Return (x, y) of the center of cell containing provided text 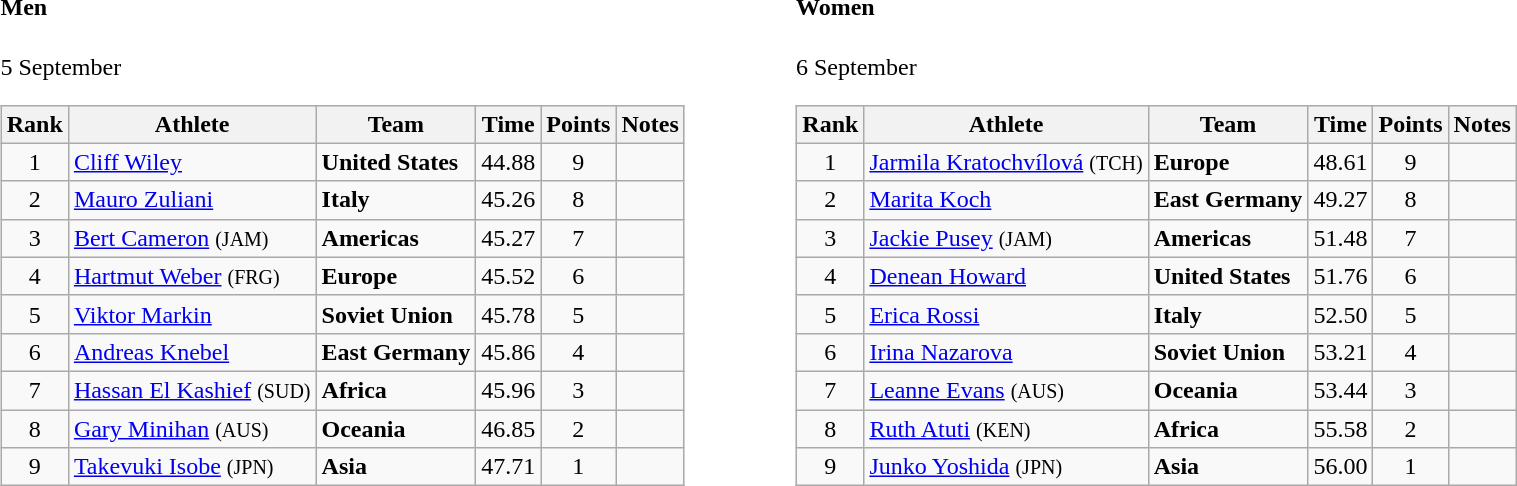
Hassan El Kashief (SUD) (192, 390)
45.96 (508, 390)
56.00 (1340, 467)
46.85 (508, 429)
Gary Minihan (AUS) (192, 429)
Hartmut Weber (FRG) (192, 276)
Marita Koch (1006, 200)
53.44 (1340, 390)
Jackie Pusey (JAM) (1006, 238)
45.86 (508, 352)
Leanne Evans (AUS) (1006, 390)
45.27 (508, 238)
53.21 (1340, 352)
Irina Nazarova (1006, 352)
Denean Howard (1006, 276)
51.76 (1340, 276)
47.71 (508, 467)
45.26 (508, 200)
45.52 (508, 276)
Bert Cameron (JAM) (192, 238)
45.78 (508, 314)
Takevuki Isobe (JPN) (192, 467)
55.58 (1340, 429)
Ruth Atuti (KEN) (1006, 429)
Viktor Markin (192, 314)
48.61 (1340, 162)
Junko Yoshida (JPN) (1006, 467)
Cliff Wiley (192, 162)
Mauro Zuliani (192, 200)
Andreas Knebel (192, 352)
51.48 (1340, 238)
Erica Rossi (1006, 314)
49.27 (1340, 200)
52.50 (1340, 314)
Jarmila Kratochvílová (TCH) (1006, 162)
44.88 (508, 162)
